Capture the cell that displays the provided text and extract its (X, Y) central coordinate. 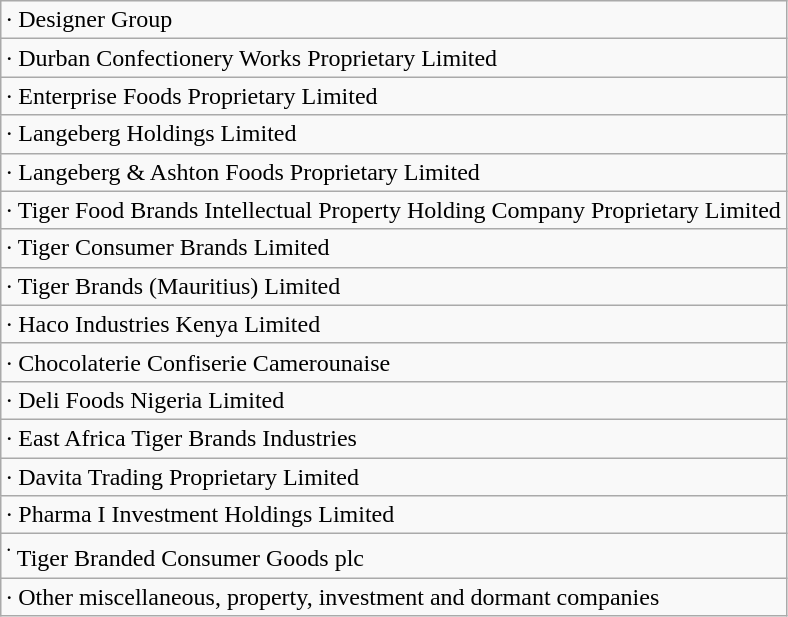
· Enterprise Foods Proprietary Limited (394, 96)
· Pharma I Investment Holdings Limited (394, 515)
· Chocolaterie Confiserie Camerounaise (394, 362)
· Tiger Brands (Mauritius) Limited (394, 286)
· Langeberg Holdings Limited (394, 134)
· Langeberg & Ashton Foods Proprietary Limited (394, 172)
· Other miscellaneous, property, investment and dormant companies (394, 597)
· Haco Industries Kenya Limited (394, 324)
· Tiger Consumer Brands Limited (394, 248)
· Durban Confectionery Works Proprietary Limited (394, 58)
· Designer Group (394, 20)
· Deli Foods Nigeria Limited (394, 400)
· East Africa Tiger Brands Industries (394, 438)
· Tiger Branded Consumer Goods plc (394, 556)
· Tiger Food Brands Intellectual Property Holding Company Proprietary Limited (394, 210)
· Davita Trading Proprietary Limited (394, 477)
